Scan for the cell matching the given text and deliver its (x, y) coordinate at center. 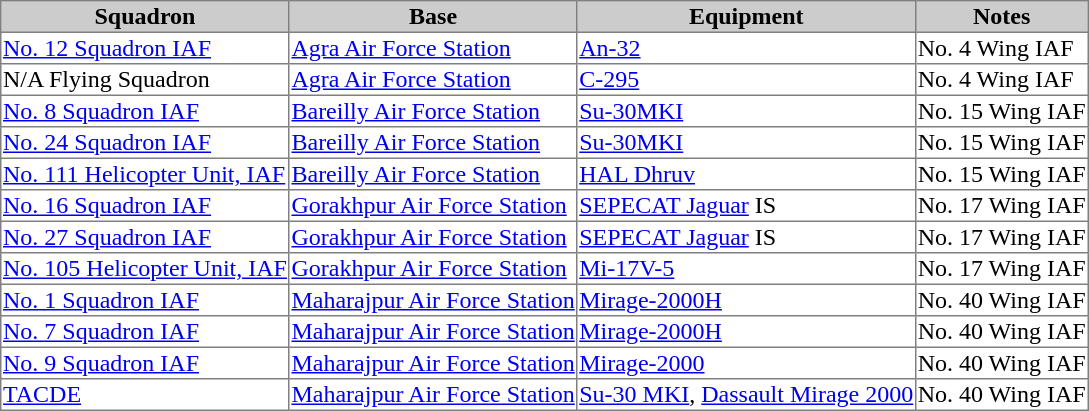
Notes (1001, 17)
Equipment (746, 17)
TACDE (145, 395)
No. 24 Squadron IAF (145, 143)
No. 105 Helicopter Unit, IAF (145, 269)
Mirage-2000 (746, 363)
Mi-17V-5 (746, 269)
Su-30 MKI, Dassault Mirage 2000 (746, 395)
No. 9 Squadron IAF (145, 363)
No. 16 Squadron IAF (145, 206)
Base (433, 17)
No. 12 Squadron IAF (145, 48)
No. 111 Helicopter Unit, IAF (145, 174)
C-295 (746, 80)
No. 8 Squadron IAF (145, 111)
No. 7 Squadron IAF (145, 332)
No. 1 Squadron IAF (145, 300)
N/A Flying Squadron (145, 80)
An-32 (746, 48)
Squadron (145, 17)
HAL Dhruv (746, 174)
No. 27 Squadron IAF (145, 237)
